From the cell containing the given text, extract its center point as [X, Y] coordinate. 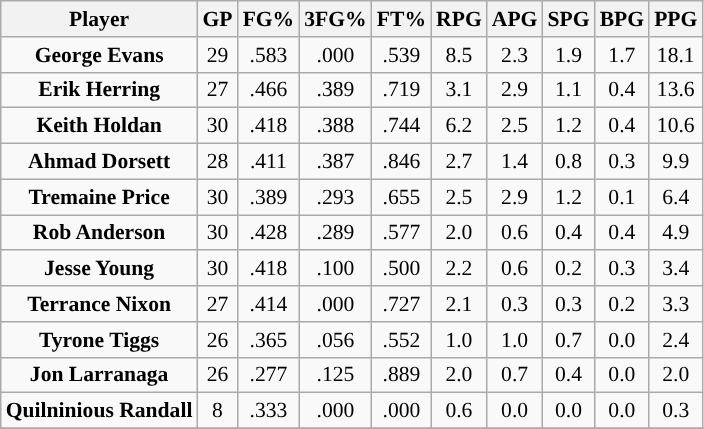
1.9 [568, 55]
13.6 [676, 90]
.577 [402, 233]
Ahmad Dorsett [100, 162]
.466 [269, 90]
.056 [335, 340]
.727 [402, 304]
.428 [269, 233]
Quilninious Randall [100, 411]
1.7 [622, 55]
4.9 [676, 233]
0.1 [622, 197]
.100 [335, 269]
Tremaine Price [100, 197]
Jon Larranaga [100, 375]
3.1 [459, 90]
.388 [335, 126]
2.1 [459, 304]
.500 [402, 269]
.414 [269, 304]
FT% [402, 19]
SPG [568, 19]
Player [100, 19]
RPG [459, 19]
GP [217, 19]
.719 [402, 90]
29 [217, 55]
BPG [622, 19]
Rob Anderson [100, 233]
.846 [402, 162]
2.4 [676, 340]
.655 [402, 197]
.125 [335, 375]
.411 [269, 162]
FG% [269, 19]
2.2 [459, 269]
.539 [402, 55]
Jesse Young [100, 269]
6.4 [676, 197]
.293 [335, 197]
George Evans [100, 55]
.289 [335, 233]
PPG [676, 19]
Erik Herring [100, 90]
6.2 [459, 126]
9.9 [676, 162]
.744 [402, 126]
APG [515, 19]
10.6 [676, 126]
3.4 [676, 269]
18.1 [676, 55]
.333 [269, 411]
.583 [269, 55]
Tyrone Tiggs [100, 340]
.552 [402, 340]
0.8 [568, 162]
3.3 [676, 304]
.277 [269, 375]
Keith Holdan [100, 126]
3FG% [335, 19]
8.5 [459, 55]
1.4 [515, 162]
2.3 [515, 55]
Terrance Nixon [100, 304]
.889 [402, 375]
.387 [335, 162]
28 [217, 162]
.365 [269, 340]
8 [217, 411]
2.7 [459, 162]
1.1 [568, 90]
